Locate the cell with the specified text and output its (x, y) center coordinate. 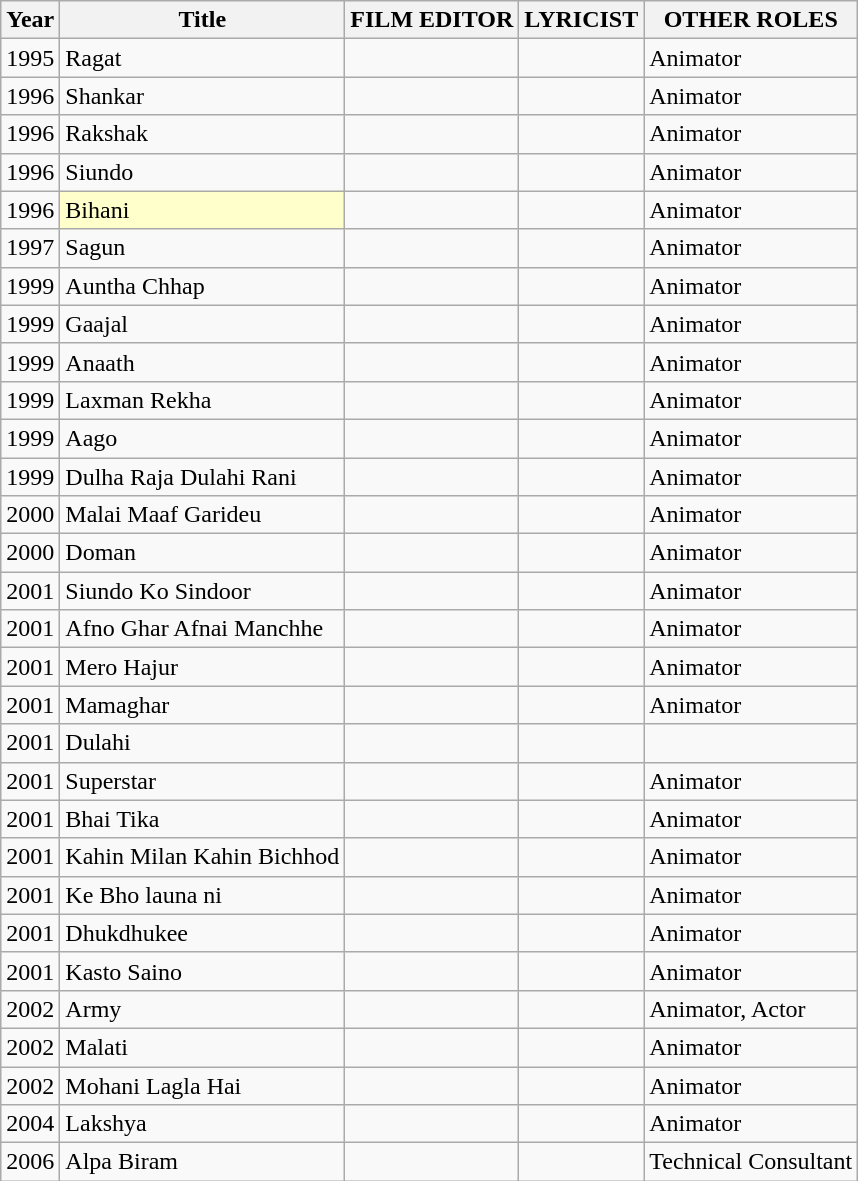
Technical Consultant (751, 1162)
Dulha Raja Dulahi Rani (202, 477)
Auntha Chhap (202, 286)
1997 (30, 248)
Siundo (202, 172)
Army (202, 1009)
Dhukdhukee (202, 933)
Mamaghar (202, 705)
Aago (202, 438)
Bihani (202, 210)
2004 (30, 1124)
Shankar (202, 96)
Lakshya (202, 1124)
Rakshak (202, 134)
Gaajal (202, 324)
2006 (30, 1162)
1995 (30, 58)
Superstar (202, 781)
Bhai Tika (202, 819)
Siundo Ko Sindoor (202, 591)
Mohani Lagla Hai (202, 1085)
Mero Hajur (202, 667)
Dulahi (202, 743)
Ragat (202, 58)
Animator, Actor (751, 1009)
Title (202, 20)
OTHER ROLES (751, 20)
Afno Ghar Afnai Manchhe (202, 629)
Laxman Rekha (202, 400)
Malati (202, 1047)
Doman (202, 553)
Kasto Saino (202, 971)
Malai Maaf Garideu (202, 515)
Anaath (202, 362)
Sagun (202, 248)
Ke Bho launa ni (202, 895)
Kahin Milan Kahin Bichhod (202, 857)
Year (30, 20)
Alpa Biram (202, 1162)
FILM EDITOR (432, 20)
LYRICIST (582, 20)
